Find where the given text appears and provide that cell's center as (x, y) coordinate. 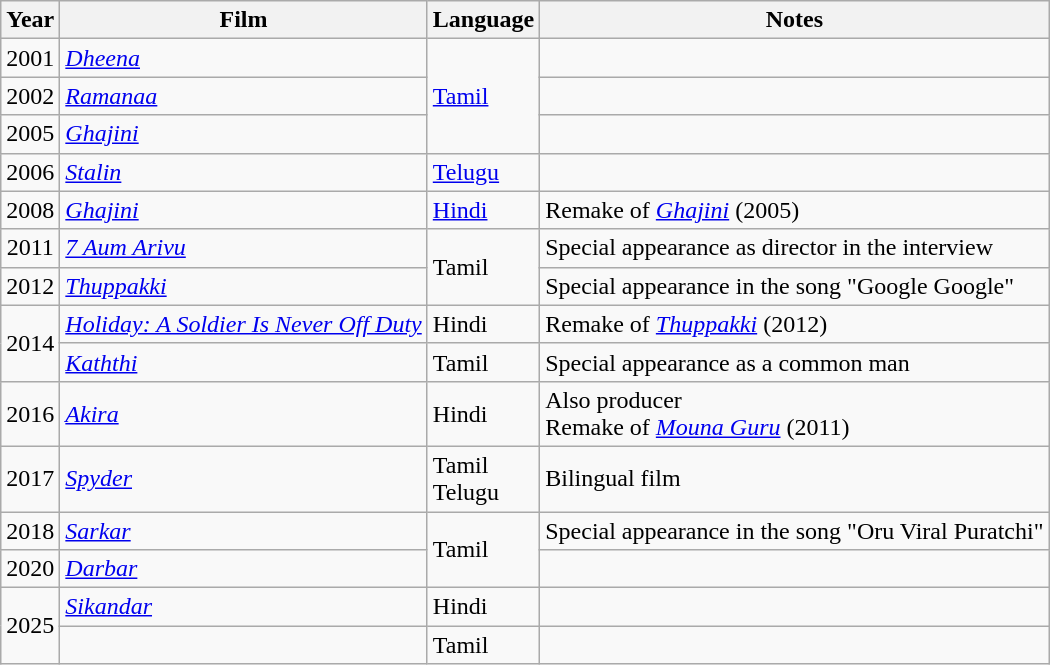
Special appearance in the song "Oru Viral Puratchi" (794, 531)
2018 (30, 531)
2016 (30, 414)
Language (483, 20)
2020 (30, 569)
Holiday: A Soldier Is Never Off Duty (244, 324)
2012 (30, 286)
2006 (30, 172)
2011 (30, 248)
Telugu (483, 172)
2017 (30, 478)
Ramanaa (244, 96)
Special appearance in the song "Google Google" (794, 286)
7 Aum Arivu (244, 248)
2025 (30, 626)
Special appearance as director in the interview (794, 248)
Special appearance as a common man (794, 362)
Darbar (244, 569)
Akira (244, 414)
TamilTelugu (483, 478)
2002 (30, 96)
Dheena (244, 58)
Bilingual film (794, 478)
Sarkar (244, 531)
Spyder (244, 478)
Remake of Ghajini (2005) (794, 210)
2001 (30, 58)
Remake of Thuppakki (2012) (794, 324)
Film (244, 20)
Year (30, 20)
2014 (30, 343)
Notes (794, 20)
Kaththi (244, 362)
Also producerRemake of Mouna Guru (2011) (794, 414)
Sikandar (244, 607)
2008 (30, 210)
2005 (30, 134)
Stalin (244, 172)
Thuppakki (244, 286)
